Provide the [X, Y] coordinate of the cell's center where the given text is located.  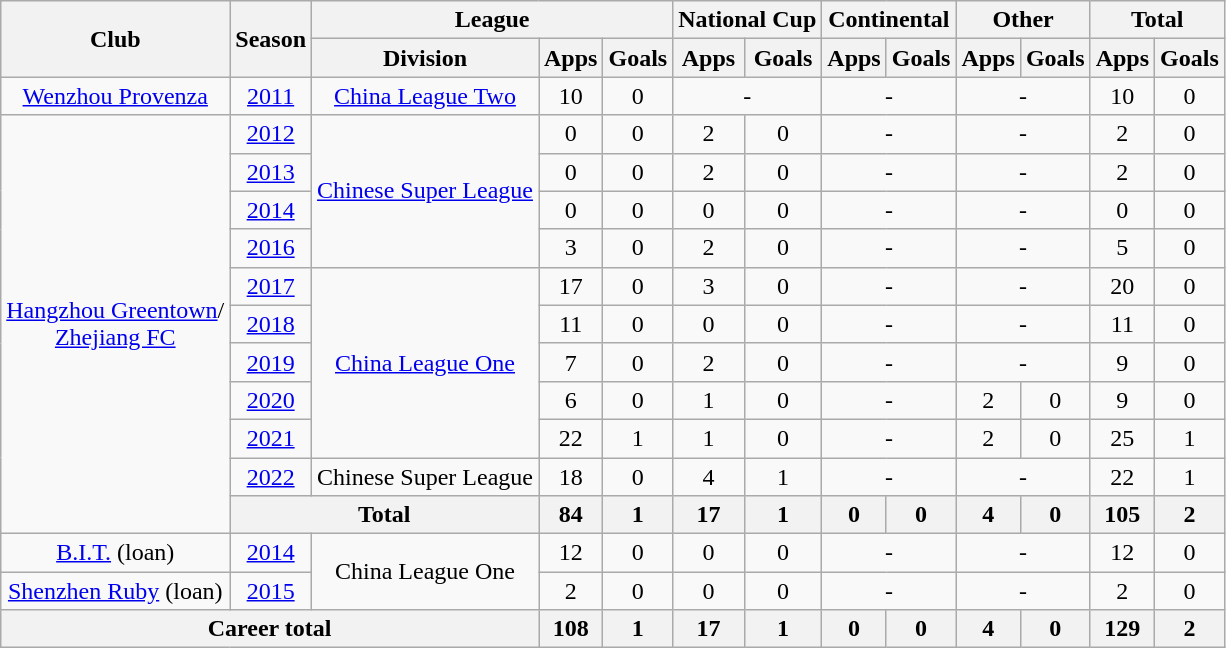
2012 [271, 134]
2018 [271, 324]
Division [426, 58]
7 [570, 362]
Other [1023, 20]
2021 [271, 438]
Hangzhou Greentown/Zhejiang FC [116, 324]
Career total [270, 629]
105 [1122, 515]
84 [570, 515]
25 [1122, 438]
2015 [271, 591]
Continental [889, 20]
5 [1122, 248]
20 [1122, 286]
129 [1122, 629]
2016 [271, 248]
6 [570, 400]
Season [271, 39]
League [492, 20]
National Cup [748, 20]
Shenzhen Ruby (loan) [116, 591]
108 [570, 629]
2020 [271, 400]
Club [116, 39]
2013 [271, 172]
Wenzhou Provenza [116, 96]
18 [570, 477]
B.I.T. (loan) [116, 553]
China League Two [426, 96]
2019 [271, 362]
2022 [271, 477]
2017 [271, 286]
2011 [271, 96]
